Detect which cell encompasses the target text, then output its [X, Y] center coordinate. 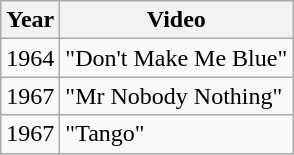
"Tango" [176, 134]
1964 [30, 58]
Year [30, 20]
Video [176, 20]
"Don't Make Me Blue" [176, 58]
"Mr Nobody Nothing" [176, 96]
